Detect which cell encompasses the target text, then output its [x, y] center coordinate. 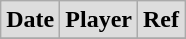
Date [30, 20]
Player [99, 20]
Ref [160, 20]
